Scan for the cell matching the given text and deliver its [x, y] coordinate at center. 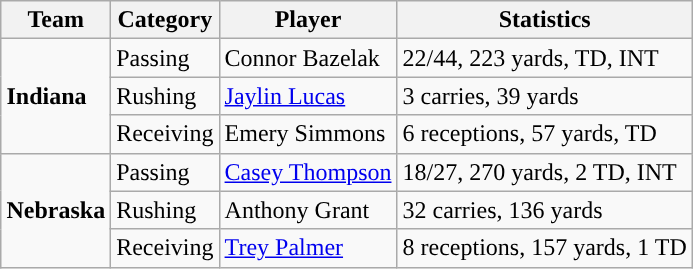
3 carries, 39 yards [544, 96]
Jaylin Lucas [308, 96]
Category [165, 20]
Connor Bazelak [308, 58]
Player [308, 20]
Casey Thompson [308, 172]
Statistics [544, 20]
32 carries, 136 yards [544, 210]
22/44, 223 yards, TD, INT [544, 58]
Nebraska [56, 210]
Team [56, 20]
Trey Palmer [308, 248]
18/27, 270 yards, 2 TD, INT [544, 172]
Emery Simmons [308, 134]
6 receptions, 57 yards, TD [544, 134]
8 receptions, 157 yards, 1 TD [544, 248]
Indiana [56, 96]
Anthony Grant [308, 210]
